Extract the [x, y] coordinate from the center of the cell holding the provided text.  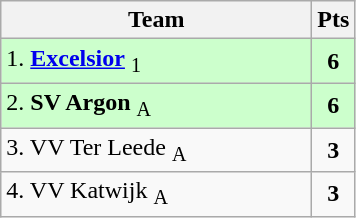
3. VV Ter Leede A [156, 150]
Team [156, 20]
2. SV Argon A [156, 105]
4. VV Katwijk A [156, 194]
Pts [334, 20]
1. Excelsior 1 [156, 61]
